Detect which cell encompasses the target text, then output its (x, y) center coordinate. 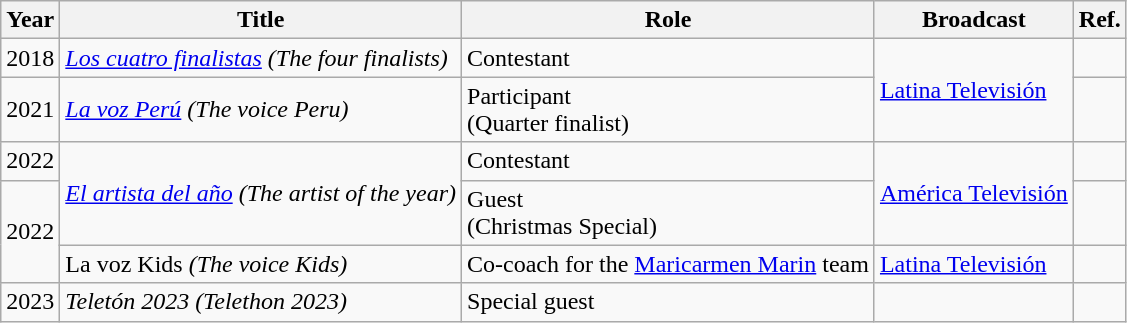
Co-coach for the Maricarmen Marin team (668, 264)
La voz Perú (The voice Peru) (261, 110)
Special guest (668, 302)
Teletón 2023 (Telethon 2023) (261, 302)
Los cuatro finalistas (The four finalists) (261, 58)
El artista del año (The artist of the year) (261, 194)
América Televisión (974, 194)
2023 (30, 302)
Year (30, 20)
Ref. (1100, 20)
Role (668, 20)
Title (261, 20)
Guest(Christmas Special) (668, 212)
2018 (30, 58)
La voz Kids (The voice Kids) (261, 264)
Participant(Quarter finalist) (668, 110)
2021 (30, 110)
Broadcast (974, 20)
